Find where the given text appears and provide that cell's center as (X, Y) coordinate. 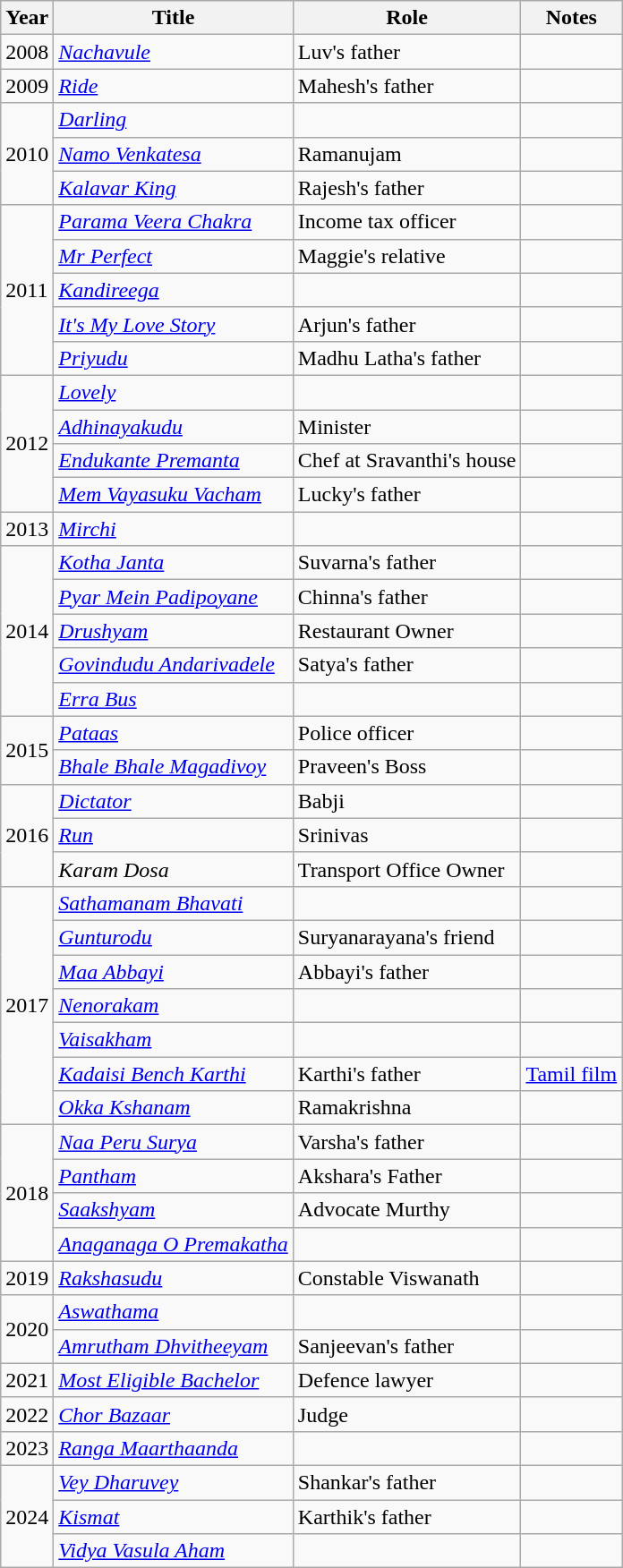
Defence lawyer (406, 1380)
Karam Dosa (174, 869)
Saakshyam (174, 1210)
Mirchi (174, 529)
Karthi's father (406, 1074)
2012 (27, 443)
Abbayi's father (406, 971)
Rakshasudu (174, 1278)
Akshara's Father (406, 1176)
Chor Bazaar (174, 1414)
Pataas (174, 733)
Sanjeevan's father (406, 1346)
Kadaisi Bench Karthi (174, 1074)
Chinna's father (406, 597)
Satya's father (406, 665)
2011 (27, 290)
Advocate Murthy (406, 1210)
Pyar Mein Padipoyane (174, 597)
Suvarna's father (406, 563)
Police officer (406, 733)
Dictator (174, 801)
Bhale Bhale Magadivoy (174, 767)
Title (174, 18)
Kotha Janta (174, 563)
2020 (27, 1329)
Chef at Sravanthi's house (406, 461)
Restaurant Owner (406, 631)
2013 (27, 529)
Rajesh's father (406, 188)
2010 (27, 154)
2019 (27, 1278)
Anaganaga O Premakatha (174, 1244)
Praveen's Boss (406, 767)
2018 (27, 1193)
Suryanarayana's friend (406, 937)
Nachavule (174, 52)
Endukante Premanta (174, 461)
Vaisakham (174, 1040)
Lucky's father (406, 495)
Darling (174, 120)
Pantham (174, 1176)
Arjun's father (406, 324)
2024 (27, 1516)
Year (27, 18)
Luv's father (406, 52)
Madhu Latha's father (406, 358)
Kalavar King (174, 188)
Priyudu (174, 358)
Amrutham Dhvitheeyam (174, 1346)
Varsha's father (406, 1142)
Sathamanam Bhavati (174, 903)
Mahesh's father (406, 86)
2022 (27, 1414)
Kismat (174, 1517)
2009 (27, 86)
Adhinayakudu (174, 427)
2014 (27, 631)
Ride (174, 86)
2021 (27, 1380)
It's My Love Story (174, 324)
2023 (27, 1448)
Ramakrishna (406, 1108)
Maa Abbayi (174, 971)
Nenorakam (174, 1006)
Mem Vayasuku Vacham (174, 495)
2008 (27, 52)
Tamil film (571, 1074)
2017 (27, 1005)
Babji (406, 801)
Srinivas (406, 835)
Kandireega (174, 290)
Gunturodu (174, 937)
Okka Kshanam (174, 1108)
Karthik's father (406, 1517)
Namo Venkatesa (174, 154)
Most Eligible Bachelor (174, 1380)
Constable Viswanath (406, 1278)
Income tax officer (406, 222)
Naa Peru Surya (174, 1142)
Maggie's relative (406, 256)
Run (174, 835)
Mr Perfect (174, 256)
Aswathama (174, 1312)
Erra Bus (174, 699)
Role (406, 18)
Minister (406, 427)
Ramanujam (406, 154)
Judge (406, 1414)
Vey Dharuvey (174, 1482)
Ranga Maarthaanda (174, 1448)
2015 (27, 750)
Notes (571, 18)
Govindudu Andarivadele (174, 665)
Vidya Vasula Aham (174, 1551)
Drushyam (174, 631)
Parama Veera Chakra (174, 222)
Transport Office Owner (406, 869)
Lovely (174, 392)
2016 (27, 835)
Shankar's father (406, 1482)
